Provide the [x, y] coordinate of the cell's center where the given text is located.  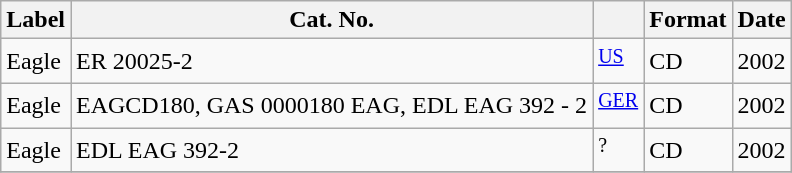
GER [618, 106]
Date [762, 20]
ER 20025-2 [331, 62]
Label [36, 20]
Format [688, 20]
EDL EAG 392-2 [331, 150]
? [618, 150]
Cat. No. [331, 20]
US [618, 62]
EAGCD180, GAS 0000180 EAG, EDL EAG 392 - 2 [331, 106]
